Locate the cell with the specified text and output its (x, y) center coordinate. 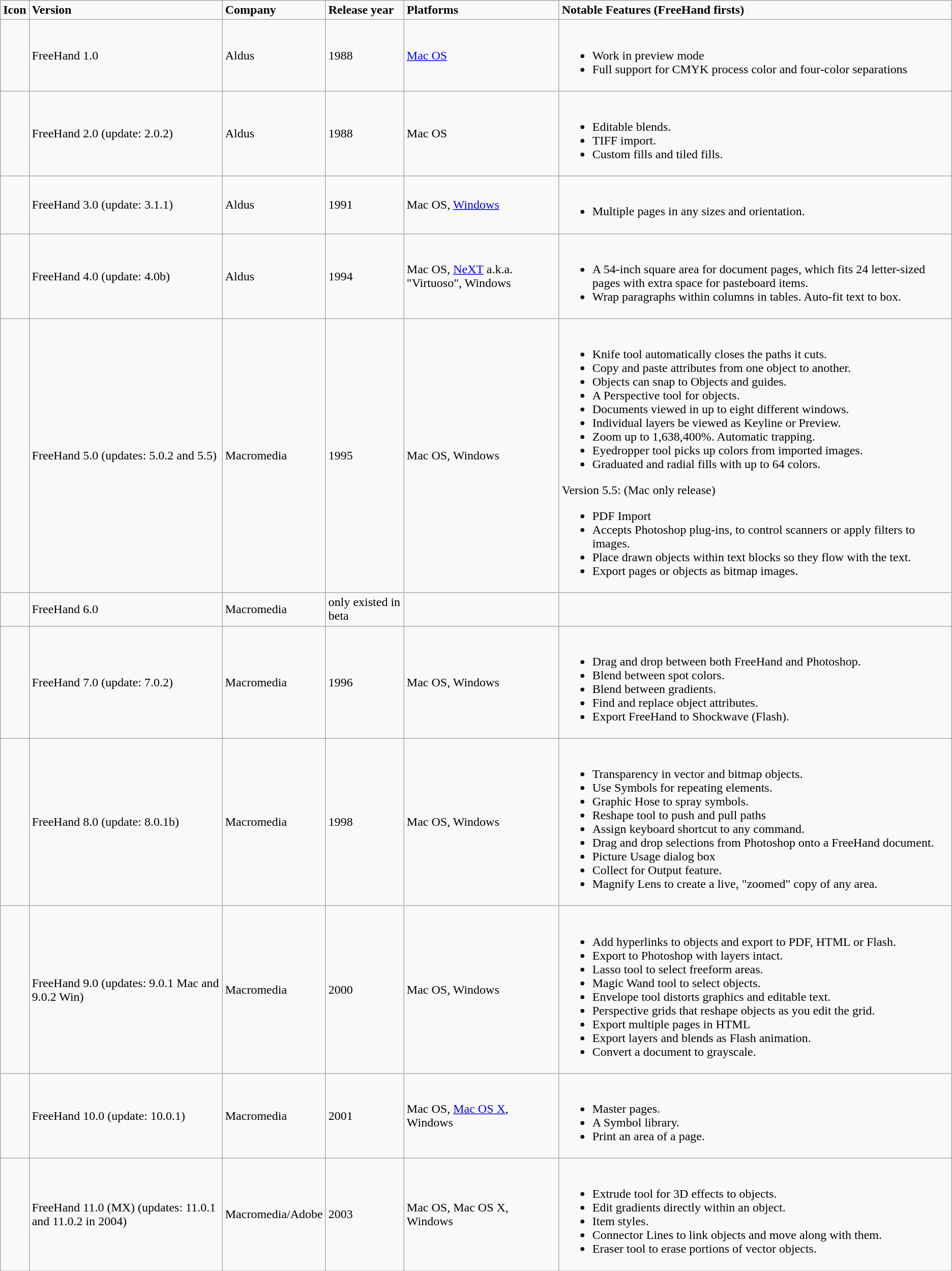
Company (274, 10)
Icon (15, 10)
FreeHand 2.0 (update: 2.0.2) (126, 133)
FreeHand 6.0 (126, 610)
only existed in beta (365, 610)
Notable Features (FreeHand firsts) (755, 10)
FreeHand 1.0 (126, 55)
FreeHand 4.0 (update: 4.0b) (126, 276)
FreeHand 3.0 (update: 3.1.1) (126, 205)
1998 (365, 822)
2003 (365, 1214)
2000 (365, 989)
FreeHand 7.0 (update: 7.0.2) (126, 682)
Version (126, 10)
Work in preview modeFull support for CMYK process color and four-color separations (755, 55)
1996 (365, 682)
1991 (365, 205)
FreeHand 11.0 (MX) (updates: 11.0.1 and 11.0.2 in 2004) (126, 1214)
1995 (365, 456)
Macromedia/Adobe (274, 1214)
Platforms (481, 10)
Release year (365, 10)
FreeHand 10.0 (update: 10.0.1) (126, 1115)
Multiple pages in any sizes and orientation. (755, 205)
FreeHand 5.0 (updates: 5.0.2 and 5.5) (126, 456)
FreeHand 8.0 (update: 8.0.1b) (126, 822)
Mac OS, NeXT a.k.a. "Virtuoso", Windows (481, 276)
Editable blends.TIFF import.Custom fills and tiled fills. (755, 133)
FreeHand 9.0 (updates: 9.0.1 Mac and 9.0.2 Win) (126, 989)
Master pages.A Symbol library.Print an area of a page. (755, 1115)
1994 (365, 276)
2001 (365, 1115)
